Find where the given text appears and provide that cell's center as [X, Y] coordinate. 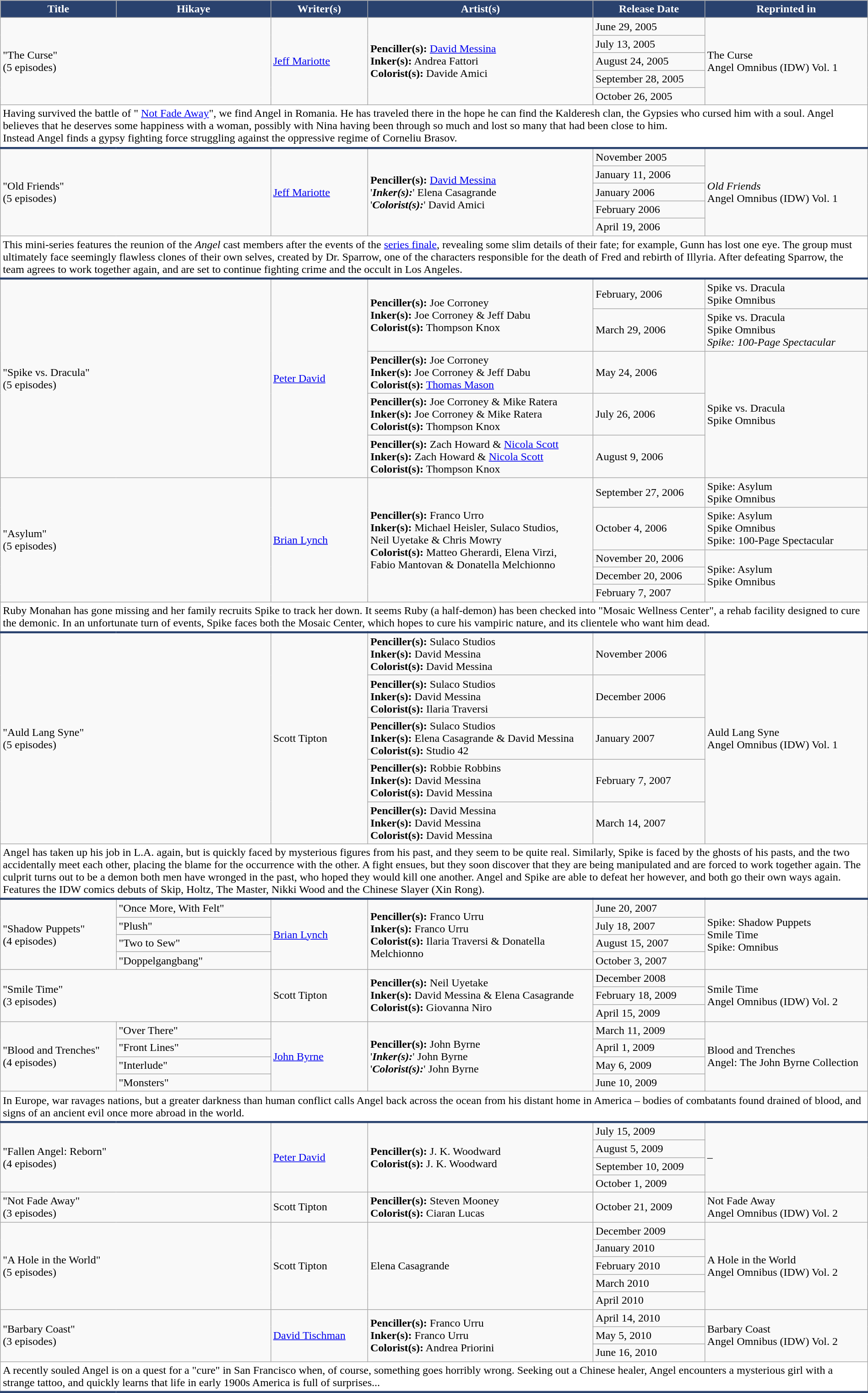
Auld Lang SyneAngel Omnibus (IDW) Vol. 1 [786, 738]
July 15, 2009 [649, 1131]
October 3, 2007 [649, 961]
February 18, 2009 [649, 996]
September 27, 2006 [649, 493]
October 1, 2009 [649, 1184]
October 26, 2005 [649, 96]
Penciller(s): Joe Corroney & Mike RateraInker(s): Joe Corroney & Mike RateraColorist(s): Thompson Knox [480, 414]
December 2009 [649, 1231]
February 2010 [649, 1266]
April 15, 2009 [649, 1013]
September 28, 2005 [649, 79]
April 2010 [649, 1300]
May 6, 2009 [649, 1065]
January 11, 2006 [649, 174]
"Two to Sew" [193, 943]
April 1, 2009 [649, 1048]
Penciller(s): Joe CorroneyInker(s): Joe Corroney & Jeff DabuColorist(s): Thompson Knox [480, 315]
"Auld Lang Syne"(5 episodes) [136, 738]
"Old Friends"(5 episodes) [136, 192]
August 5, 2009 [649, 1148]
The CurseAngel Omnibus (IDW) Vol. 1 [786, 61]
Elena Casagrande [480, 1266]
June 10, 2009 [649, 1083]
November 2005 [649, 157]
"Plush" [193, 926]
Penciller(s): John Byrne'Inker(s):' John Byrne'Colorist(s):' John Byrne [480, 1056]
December 2008 [649, 978]
August 24, 2005 [649, 61]
"Shadow Puppets"(4 episodes) [59, 934]
Reprinted in [786, 9]
"Monsters" [193, 1083]
January 2007 [649, 738]
Spike: AsylumSpike OmnibusSpike: 100-Page Spectacular [786, 528]
March 11, 2009 [649, 1030]
"Interlude" [193, 1065]
Penciller(s): Robbie RobbinsInker(s): David MessinaColorist(s): David Messina [480, 780]
"Not Fade Away"(3 episodes) [136, 1207]
"Front Lines" [193, 1048]
September 10, 2009 [649, 1166]
January 2006 [649, 192]
"A Hole in the World"(5 episodes) [136, 1266]
Penciller(s): David MessinaInker(s): Andrea FattoriColorist(s): Davide Amici [480, 61]
Penciller(s): J. K. WoodwardColorist(s): J. K. Woodward [480, 1157]
Penciller(s): Neil UyetakeInker(s): David Messina & Elena CasagrandeColorist(s): Giovanna Niro [480, 996]
"Smile Time"(3 episodes) [136, 996]
Blood and TrenchesAngel: The John Byrne Collection [786, 1056]
"Barbary Coast"(3 episodes) [136, 1335]
"Spike vs. Dracula"(5 episodes) [136, 378]
June 29, 2005 [649, 27]
Penciller(s): Sulaco StudiosInker(s): David MessinaColorist(s): David Messina [480, 654]
Artist(s) [480, 9]
Penciller(s): Steven MooneyColorist(s): Ciaran Lucas [480, 1207]
May 24, 2006 [649, 372]
"Fallen Angel: Reborn"(4 episodes) [136, 1157]
"Blood and Trenches"(4 episodes) [59, 1056]
Penciller(s): Sulaco StudiosInker(s): David MessinaColorist(s): Ilaria Traversi [480, 696]
David Tischman [319, 1335]
"Once More, With Felt" [193, 908]
November 2006 [649, 654]
"Over There" [193, 1030]
"The Curse"(5 episodes) [136, 61]
December 20, 2006 [649, 576]
Penciller(s): Sulaco StudiosInker(s): Elena Casagrande & David MessinaColorist(s): Studio 42 [480, 738]
July 26, 2006 [649, 414]
December 2006 [649, 696]
November 20, 2006 [649, 558]
June 20, 2007 [649, 908]
Smile TimeAngel Omnibus (IDW) Vol. 2 [786, 996]
– [786, 1157]
Penciller(s): Franco UrruInker(s): Franco UrruColorist(s): Andrea Priorini [480, 1335]
A Hole in the WorldAngel Omnibus (IDW) Vol. 2 [786, 1266]
Title [59, 9]
February 2006 [649, 209]
February, 2006 [649, 294]
July 18, 2007 [649, 926]
Spike vs. DraculaSpike OmnibusSpike: 100-Page Spectacular [786, 330]
April 14, 2010 [649, 1318]
October 4, 2006 [649, 528]
Not Fade AwayAngel Omnibus (IDW) Vol. 2 [786, 1207]
March 2010 [649, 1283]
January 2010 [649, 1248]
March 29, 2006 [649, 330]
Spike: Shadow PuppetsSmile TimeSpike: Omnibus [786, 934]
October 21, 2009 [649, 1207]
August 9, 2006 [649, 457]
May 5, 2010 [649, 1335]
Penciller(s): Joe CorroneyInker(s): Joe Corroney & Jeff DabuColorist(s): Thomas Mason [480, 372]
July 13, 2005 [649, 44]
"Asylum"(5 episodes) [136, 539]
"Doppelgangbang" [193, 961]
Penciller(s): Zach Howard & Nicola ScottInker(s): Zach Howard & Nicola ScottColorist(s): Thompson Knox [480, 457]
April 19, 2006 [649, 227]
Penciller(s): David MessinaInker(s): David MessinaColorist(s): David Messina [480, 822]
Release Date [649, 9]
Penciller(s): David Messina'Inker(s):' Elena Casagrande'Colorist(s):' David Amici [480, 192]
Barbary CoastAngel Omnibus (IDW) Vol. 2 [786, 1335]
August 15, 2007 [649, 943]
June 16, 2010 [649, 1353]
Penciller(s): Franco UrruInker(s): Franco UrruColorist(s): Ilaria Traversi & Donatella Melchionno [480, 934]
Writer(s) [319, 9]
March 14, 2007 [649, 822]
Old FriendsAngel Omnibus (IDW) Vol. 1 [786, 192]
Hikaye [193, 9]
John Byrne [319, 1056]
